Return the (X, Y) coordinate for the center point of the cell that contains the specified text.  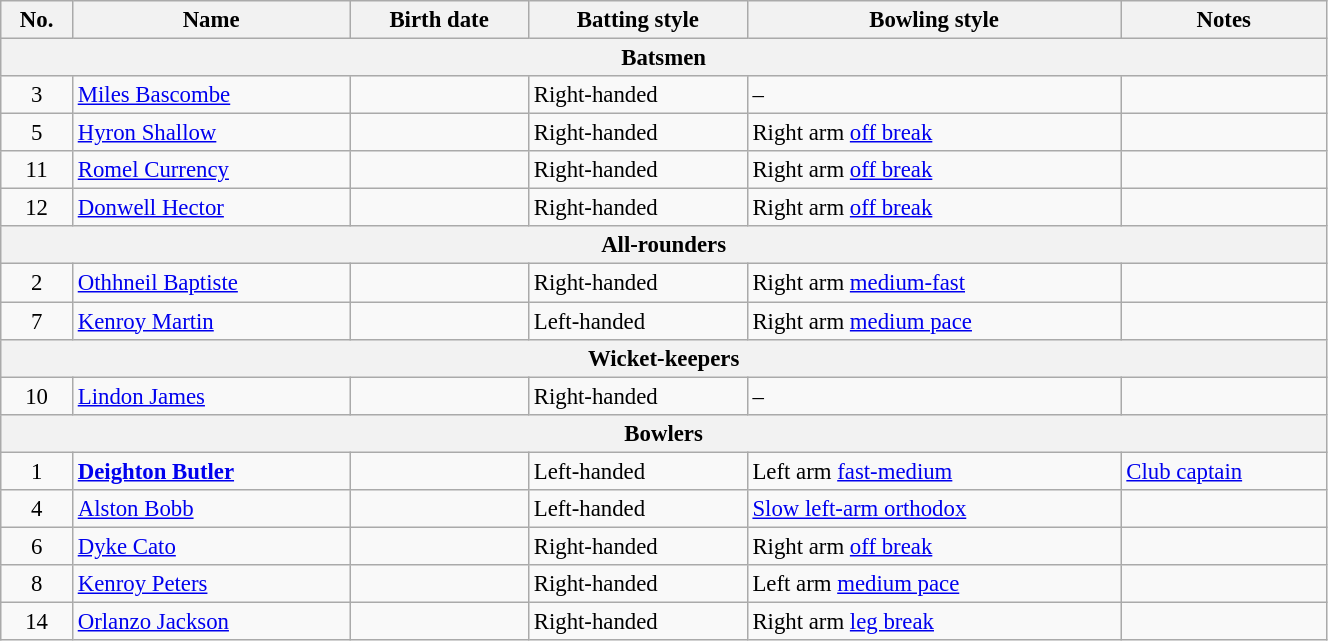
Right arm medium-fast (934, 283)
Batting style (638, 20)
All-rounders (664, 245)
Club captain (1224, 471)
Kenroy Martin (210, 321)
Alston Bobb (210, 509)
Miles Bascombe (210, 95)
7 (37, 321)
10 (37, 396)
1 (37, 471)
5 (37, 133)
2 (37, 283)
Notes (1224, 20)
Deighton Butler (210, 471)
Bowling style (934, 20)
14 (37, 621)
4 (37, 509)
6 (37, 546)
Left arm fast-medium (934, 471)
Donwell Hector (210, 208)
8 (37, 584)
12 (37, 208)
Kenroy Peters (210, 584)
Dyke Cato (210, 546)
3 (37, 95)
Name (210, 20)
Left arm medium pace (934, 584)
11 (37, 170)
Romel Currency (210, 170)
Slow left-arm orthodox (934, 509)
Lindon James (210, 396)
Right arm medium pace (934, 321)
Bowlers (664, 433)
Right arm leg break (934, 621)
Batsmen (664, 58)
Othhneil Baptiste (210, 283)
Wicket-keepers (664, 358)
Orlanzo Jackson (210, 621)
Birth date (440, 20)
No. (37, 20)
Hyron Shallow (210, 133)
